From the cell containing the given text, extract its center point as (X, Y) coordinate. 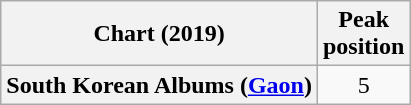
Chart (2019) (160, 34)
South Korean Albums (Gaon) (160, 85)
5 (363, 85)
Peakposition (363, 34)
